Provide the [x, y] coordinate of the cell's center where the given text is located.  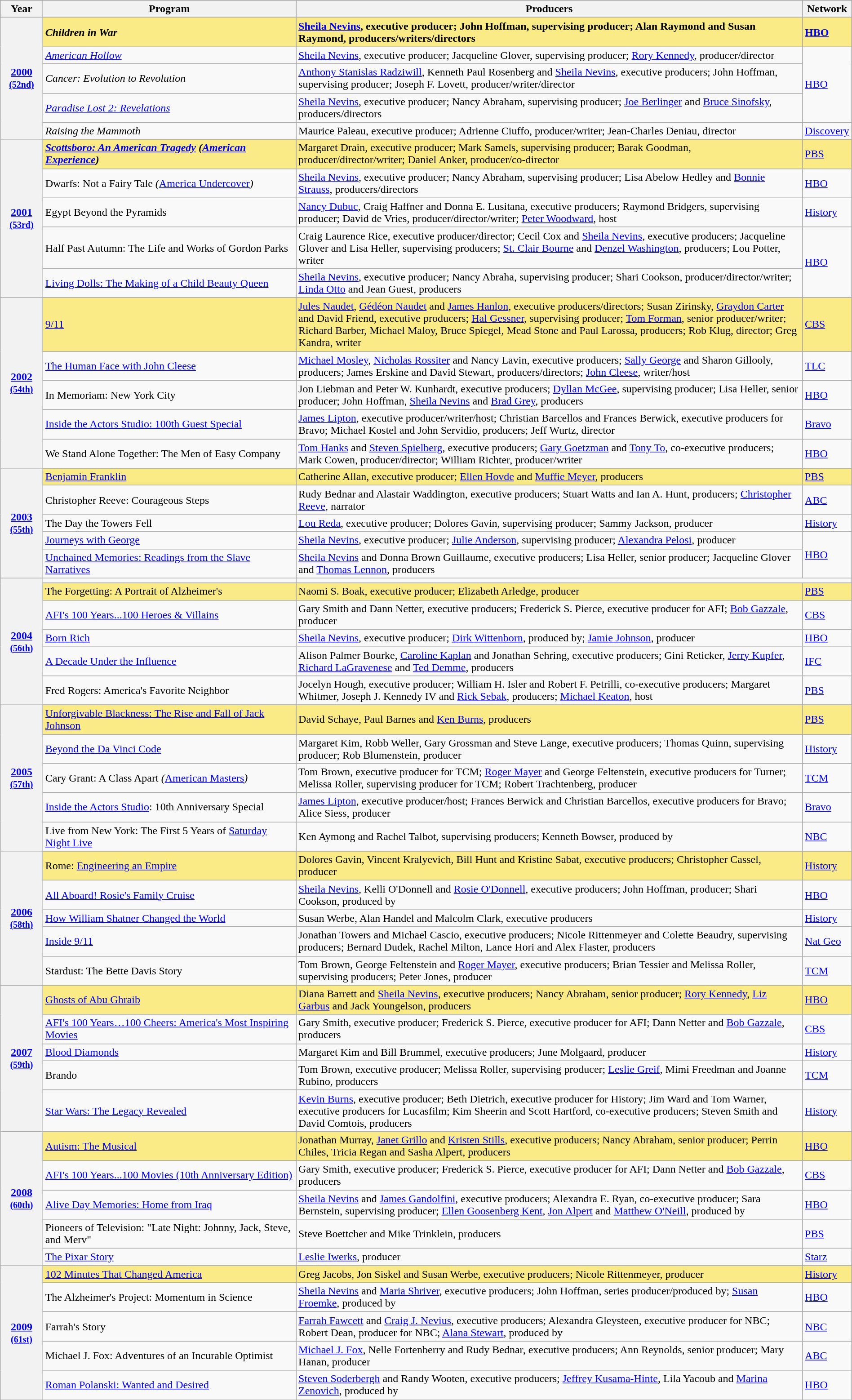
Sheila Nevins, executive producer; John Hoffman, supervising producer; Alan Raymond and Susan Raymond, producers/writers/directors [549, 32]
TLC [827, 366]
Producers [549, 9]
Margaret Kim, Robb Weller, Gary Grossman and Steve Lange, executive producers; Thomas Quinn, supervising producer; Rob Blumenstein, producer [549, 749]
Sheila Nevins, executive producer; Julie Anderson, supervising producer; Alexandra Pelosi, producer [549, 540]
Network [827, 9]
Children in War [169, 32]
Sheila Nevins, executive producer; Dirk Wittenborn, produced by; Jamie Johnson, producer [549, 638]
We Stand Alone Together: The Men of Easy Company [169, 454]
2000(52nd) [22, 78]
Year [22, 9]
9/11 [169, 324]
Scottsboro: An American Tragedy (American Experience) [169, 154]
Leslie Iwerks, producer [549, 1257]
Beyond the Da Vinci Code [169, 749]
Blood Diamonds [169, 1052]
2004(56th) [22, 641]
Sheila Nevins, executive producer; Nancy Abraha, supervising producer; Shari Cookson, producer/director/writer; Linda Otto and Jean Guest, producers [549, 283]
Lou Reda, executive producer; Dolores Gavin, supervising producer; Sammy Jackson, producer [549, 523]
The Human Face with John Cleese [169, 366]
IFC [827, 661]
Raising the Mammoth [169, 131]
Sheila Nevins, executive producer; Nancy Abraham, supervising producer; Lisa Abelow Hedley and Bonnie Strauss, producers/directors [549, 183]
AFI's 100 Years...100 Heroes & Villains [169, 615]
Maurice Paleau, executive producer; Adrienne Ciuffo, producer/writer; Jean-Charles Deniau, director [549, 131]
2005(57th) [22, 778]
Greg Jacobs, Jon Siskel and Susan Werbe, executive producers; Nicole Rittenmeyer, producer [549, 1274]
Diana Barrett and Sheila Nevins, executive producers; Nancy Abraham, senior producer; Rory Kennedy, Liz Garbus and Jack Youngelson, producers [549, 1000]
Ghosts of Abu Ghraib [169, 1000]
Benjamin Franklin [169, 477]
AFI's 100 Years…100 Cheers: America's Most Inspiring Movies [169, 1029]
James Lipton, executive producer/host; Frances Berwick and Christian Barcellos, executive producers for Bravo; Alice Siess, producer [549, 807]
Naomi S. Boak, executive producer; Elizabeth Arledge, producer [549, 591]
Sheila Nevins, executive producer; Nancy Abraham, supervising producer; Joe Berlinger and Bruce Sinofsky, producers/directors [549, 108]
Rudy Bednar and Alastair Waddington, executive producers; Stuart Watts and Ian A. Hunt, producers; Christopher Reeve, narrator [549, 500]
2006(58th) [22, 918]
In Memoriam: New York City [169, 396]
Sheila Nevins and Donna Brown Guillaume, executive producers; Lisa Heller, senior producer; Jacqueline Glover and Thomas Lennon, producers [549, 564]
American Hollow [169, 55]
Nat Geo [827, 941]
Half Past Autumn: The Life and Works of Gordon Parks [169, 248]
Stardust: The Bette Davis Story [169, 971]
Catherine Allan, executive producer; Ellen Hovde and Muffie Meyer, producers [549, 477]
The Alzheimer's Project: Momentum in Science [169, 1297]
Star Wars: The Legacy Revealed [169, 1111]
2009(61st) [22, 1333]
The Forgetting: A Portrait of Alzheimer's [169, 591]
Rome: Engineering an Empire [169, 866]
All Aboard! Rosie's Family Cruise [169, 895]
Michael J. Fox: Adventures of an Incurable Optimist [169, 1356]
2002(54th) [22, 383]
Egypt Beyond the Pyramids [169, 212]
The Pixar Story [169, 1257]
Starz [827, 1257]
2008(60th) [22, 1198]
Pioneers of Television: "Late Night: Johnny, Jack, Steve, and Merv" [169, 1234]
Unchained Memories: Readings from the Slave Narratives [169, 564]
Susan Werbe, Alan Handel and Malcolm Clark, executive producers [549, 918]
Inside 9/11 [169, 941]
How William Shatner Changed the World [169, 918]
A Decade Under the Influence [169, 661]
2001(53rd) [22, 218]
Cary Grant: A Class Apart (American Masters) [169, 778]
Journeys with George [169, 540]
Cancer: Evolution to Revolution [169, 78]
AFI's 100 Years...100 Movies (10th Anniversary Edition) [169, 1175]
Sheila Nevins, executive producer; Jacqueline Glover, supervising producer; Rory Kennedy, producer/director [549, 55]
Dwarfs: Not a Fairy Tale (America Undercover) [169, 183]
Ken Aymong and Rachel Talbot, supervising producers; Kenneth Bowser, produced by [549, 837]
Steven Soderbergh and Randy Wooten, executive producers; Jeffrey Kusama-Hinte, Lila Yacoub and Marina Zenovich, produced by [549, 1385]
Inside the Actors Studio: 100th Guest Special [169, 424]
102 Minutes That Changed America [169, 1274]
Dolores Gavin, Vincent Kralyevich, Bill Hunt and Kristine Sabat, executive producers; Christopher Cassel, producer [549, 866]
Born Rich [169, 638]
Sheila Nevins, Kelli O'Donnell and Rosie O'Donnell, executive producers; John Hoffman, producer; Shari Cookson, produced by [549, 895]
Christopher Reeve: Courageous Steps [169, 500]
Roman Polanski: Wanted and Desired [169, 1385]
Margaret Kim and Bill Brummel, executive producers; June Molgaard, producer [549, 1052]
Unforgivable Blackness: The Rise and Fall of Jack Johnson [169, 719]
Alive Day Memories: Home from Iraq [169, 1204]
Live from New York: The First 5 Years of Saturday Night Live [169, 837]
2003(55th) [22, 523]
Sheila Nevins and Maria Shriver, executive producers; John Hoffman, series producer/produced by; Susan Froemke, produced by [549, 1297]
Tom Brown, executive producer; Melissa Roller, supervising producer; Leslie Greif, Mimi Freedman and Joanne Rubino, producers [549, 1075]
Living Dolls: The Making of a Child Beauty Queen [169, 283]
The Day the Towers Fell [169, 523]
Michael J. Fox, Nelle Fortenberry and Rudy Bednar, executive producers; Ann Reynolds, senior producer; Mary Hanan, producer [549, 1356]
Fred Rogers: America's Favorite Neighbor [169, 690]
Inside the Actors Studio: 10th Anniversary Special [169, 807]
2007(59th) [22, 1058]
Gary Smith and Dann Netter, executive producers; Frederick S. Pierce, executive producer for AFI; Bob Gazzale, producer [549, 615]
Brando [169, 1075]
Program [169, 9]
Autism: The Musical [169, 1146]
Farrah's Story [169, 1327]
Tom Brown, George Feltenstein and Roger Mayer, executive producers; Brian Tessier and Melissa Roller, supervising producers; Peter Jones, producer [549, 971]
Margaret Drain, executive producer; Mark Samels, supervising producer; Barak Goodman, producer/director/writer; Daniel Anker, producer/co-director [549, 154]
Discovery [827, 131]
Paradise Lost 2: Revelations [169, 108]
Steve Boettcher and Mike Trinklein, producers [549, 1234]
David Schaye, Paul Barnes and Ken Burns, producers [549, 719]
